Output the [X, Y] coordinate of the center of the cell containing the given text.  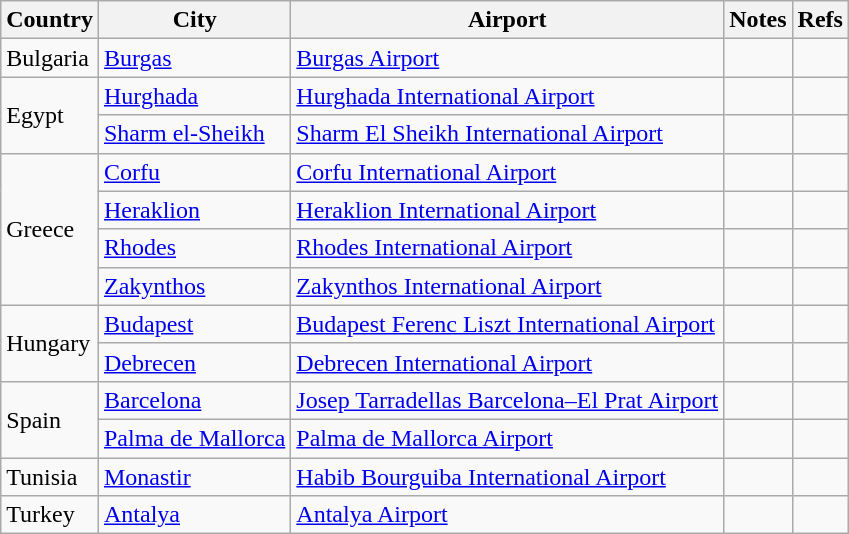
Sharm El Sheikh International Airport [508, 134]
Tunisia [50, 477]
Corfu International Airport [508, 172]
Rhodes International Airport [508, 248]
Debrecen International Airport [508, 362]
Hurghada [194, 96]
Sharm el-Sheikh [194, 134]
Egypt [50, 115]
Antalya Airport [508, 515]
Burgas Airport [508, 58]
Palma de Mallorca Airport [508, 438]
Hungary [50, 343]
Budapest [194, 324]
Notes [758, 20]
Zakynthos International Airport [508, 286]
Barcelona [194, 400]
Turkey [50, 515]
Spain [50, 419]
Josep Tarradellas Barcelona–El Prat Airport [508, 400]
Antalya [194, 515]
Heraklion [194, 210]
Habib Bourguiba International Airport [508, 477]
Country [50, 20]
Zakynthos [194, 286]
Bulgaria [50, 58]
Greece [50, 229]
City [194, 20]
Refs [820, 20]
Palma de Mallorca [194, 438]
Heraklion International Airport [508, 210]
Budapest Ferenc Liszt International Airport [508, 324]
Corfu [194, 172]
Rhodes [194, 248]
Hurghada International Airport [508, 96]
Monastir [194, 477]
Airport [508, 20]
Burgas [194, 58]
Debrecen [194, 362]
